For the text-containing cell, return its midpoint in (x, y) coordinate format. 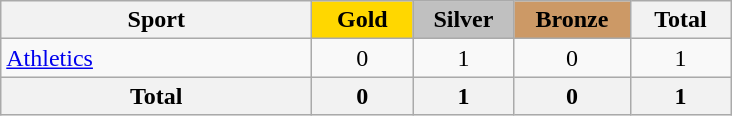
Silver (464, 20)
Athletics (156, 58)
Sport (156, 20)
Gold (362, 20)
Bronze (572, 20)
